Locate the cell with the specified text and output its [X, Y] center coordinate. 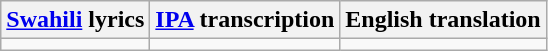
Swahili lyrics [76, 20]
IPA transcription [245, 20]
English translation [443, 20]
